From the cell containing the given text, extract its center point as [X, Y] coordinate. 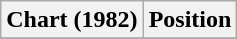
Position [190, 20]
Chart (1982) [72, 20]
